Locate the cell with the specified text and output its [x, y] center coordinate. 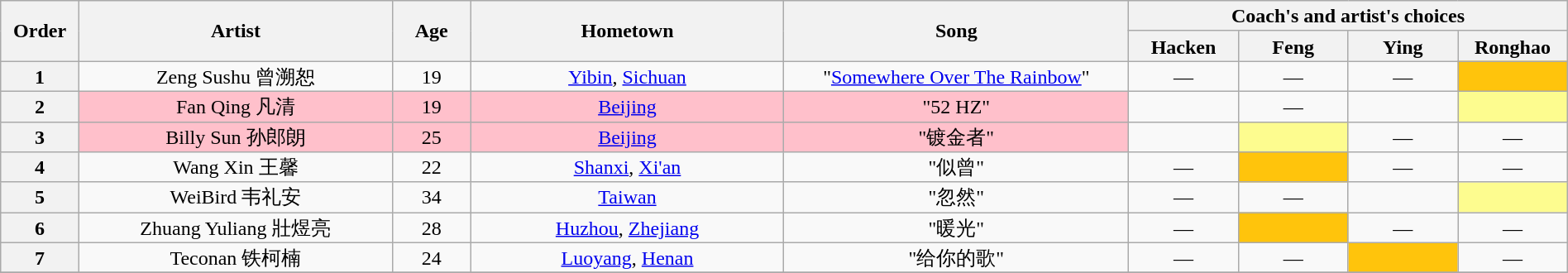
Zeng Sushu 曾溯恕 [235, 76]
Yibin, Sichuan [627, 76]
22 [432, 167]
Artist [235, 31]
34 [432, 197]
"忽然" [956, 197]
25 [432, 137]
Billy Sun 孙郎朗 [235, 137]
"52 HZ" [956, 106]
28 [432, 228]
5 [40, 197]
Luoyang, Henan [627, 258]
7 [40, 258]
Coach's and artist's choices [1348, 17]
Ronghao [1513, 46]
Taiwan [627, 197]
2 [40, 106]
Fan Qing 凡清 [235, 106]
Hometown [627, 31]
Order [40, 31]
Ying [1403, 46]
"暖光" [956, 228]
Teconan 铁柯楠 [235, 258]
Song [956, 31]
WeiBird 韦礼安 [235, 197]
Hacken [1184, 46]
24 [432, 258]
Age [432, 31]
Feng [1293, 46]
Huzhou, Zhejiang [627, 228]
6 [40, 228]
Zhuang Yuliang 壯煜亮 [235, 228]
"给你的歌" [956, 258]
"似曾" [956, 167]
3 [40, 137]
Wang Xin 王馨 [235, 167]
1 [40, 76]
4 [40, 167]
Shanxi, Xi'an [627, 167]
"Somewhere Over The Rainbow" [956, 76]
"镀金者" [956, 137]
